Scan for the cell matching the given text and deliver its (x, y) coordinate at center. 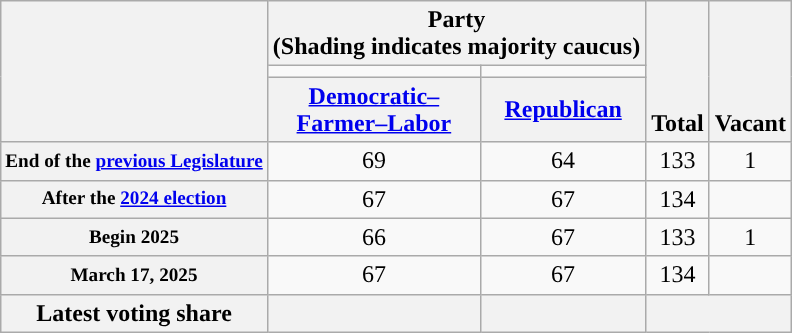
Latest voting share (134, 313)
After the 2024 election (134, 199)
Vacant (750, 72)
Party (Shading indicates majority caucus) (456, 34)
March 17, 2025 (134, 275)
End of the previous Legislature (134, 161)
64 (562, 161)
Democratic–Farmer–Labor (374, 110)
Total (678, 72)
Begin 2025 (134, 237)
66 (374, 237)
Republican (562, 110)
69 (374, 161)
